Find where the given text appears and provide that cell's center as [x, y] coordinate. 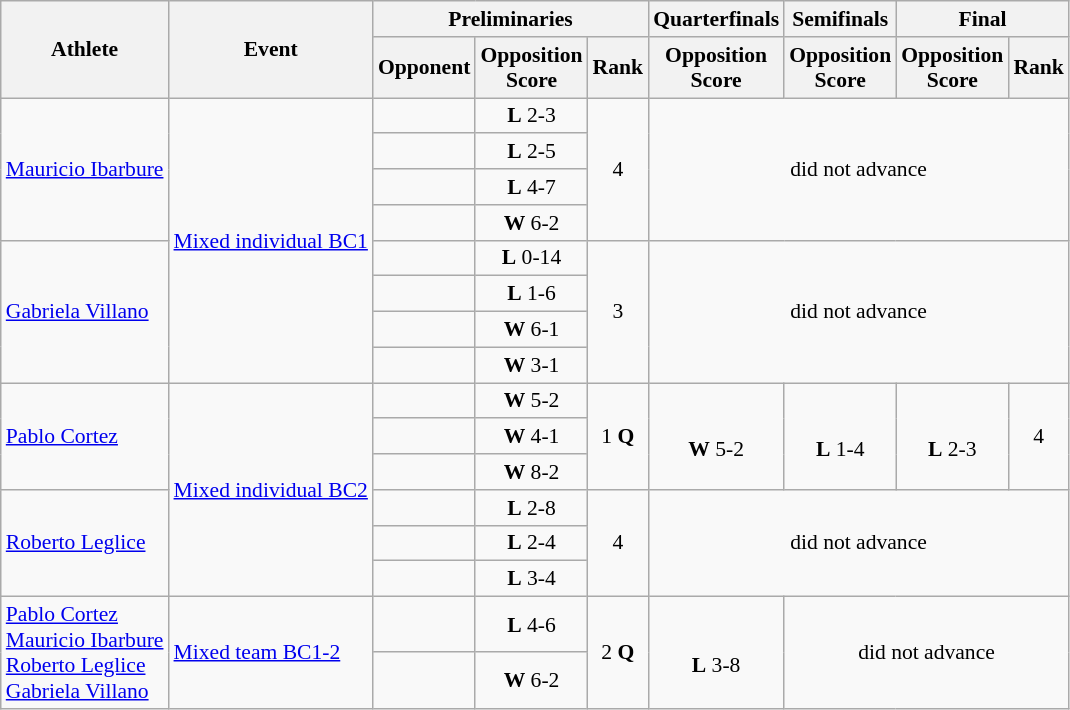
1 Q [618, 436]
L 3-4 [531, 579]
Quarterfinals [716, 19]
Final [982, 19]
Roberto Leglice [85, 544]
Pablo Cortez [85, 436]
Mixed individual BC2 [271, 490]
L 4-7 [531, 187]
Semifinals [840, 19]
L 4-6 [531, 625]
2 Q [618, 653]
3 [618, 311]
Athlete [85, 50]
L 3-8 [716, 653]
W 3-1 [531, 365]
W 8-2 [531, 472]
Mixed individual BC1 [271, 240]
L 2-5 [531, 152]
L 2-8 [531, 508]
L 2-4 [531, 543]
L 1-4 [840, 436]
Pablo Cortez Mauricio Ibarbure Roberto Leglice Gabriela Villano [85, 653]
Mixed team BC1-2 [271, 653]
L 1-6 [531, 294]
Gabriela Villano [85, 311]
Opponent [424, 68]
L 0-14 [531, 258]
W 4-1 [531, 437]
Event [271, 50]
Mauricio Ibarbure [85, 169]
Preliminaries [510, 19]
W 6-1 [531, 330]
